Extract the (X, Y) coordinate from the center of the cell holding the provided text.  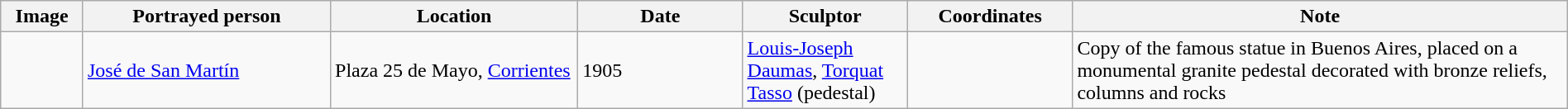
Copy of the famous statue in Buenos Aires, placed on a monumental granite pedestal decorated with bronze reliefs, columns and rocks (1320, 70)
Plaza 25 de Mayo, Corrientes (455, 70)
Location (455, 17)
Note (1320, 17)
Portrayed person (207, 17)
1905 (660, 70)
Sculptor (825, 17)
Coordinates (989, 17)
Date (660, 17)
José de San Martín (207, 70)
Image (42, 17)
Louis-Joseph Daumas, Torquat Tasso (pedestal) (825, 70)
